Provide the [X, Y] coordinate of the cell's center where the given text is located.  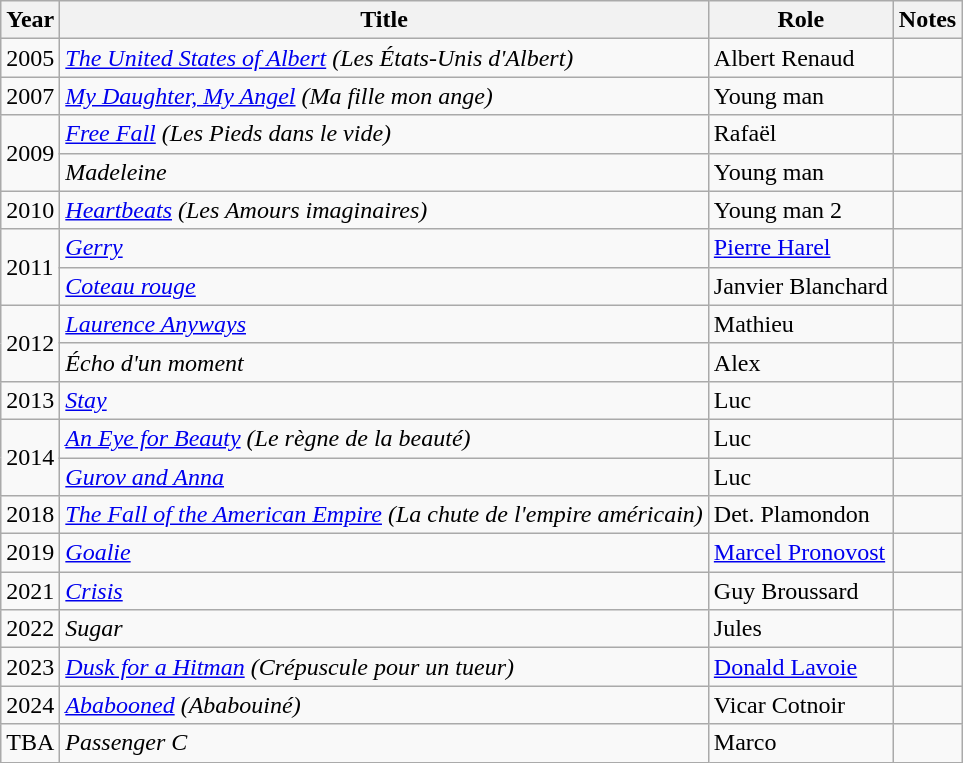
Stay [384, 400]
Marcel Pronovost [800, 553]
Janvier Blanchard [800, 286]
2010 [30, 210]
Mathieu [800, 324]
Guy Broussard [800, 591]
2018 [30, 515]
Donald Lavoie [800, 667]
Jules [800, 629]
Marco [800, 743]
Dusk for a Hitman (Crépuscule pour un tueur) [384, 667]
Free Fall (Les Pieds dans le vide) [384, 134]
2021 [30, 591]
2012 [30, 343]
Year [30, 20]
2023 [30, 667]
2011 [30, 267]
Gerry [384, 248]
2013 [30, 400]
Écho d'un moment [384, 362]
Rafaël [800, 134]
Alex [800, 362]
Sugar [384, 629]
TBA [30, 743]
Det. Plamondon [800, 515]
Coteau rouge [384, 286]
The United States of Albert (Les États-Unis d'Albert) [384, 58]
Laurence Anyways [384, 324]
The Fall of the American Empire (La chute de l'empire américain) [384, 515]
2007 [30, 96]
An Eye for Beauty (Le règne de la beauté) [384, 438]
2022 [30, 629]
Albert Renaud [800, 58]
2009 [30, 153]
Crisis [384, 591]
My Daughter, My Angel (Ma fille mon ange) [384, 96]
Title [384, 20]
Young man 2 [800, 210]
Ababooned (Ababouiné) [384, 705]
2005 [30, 58]
Madeleine [384, 172]
2024 [30, 705]
Goalie [384, 553]
Passenger C [384, 743]
Heartbeats (Les Amours imaginaires) [384, 210]
Vicar Cotnoir [800, 705]
Role [800, 20]
Pierre Harel [800, 248]
2014 [30, 457]
Gurov and Anna [384, 477]
2019 [30, 553]
Notes [927, 20]
